Provide the (x, y) coordinate of the cell's center where the given text is located.  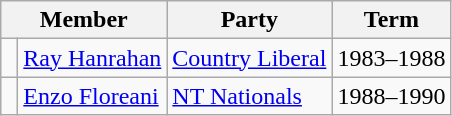
Term (392, 20)
NT Nationals (250, 96)
1988–1990 (392, 96)
Enzo Floreani (92, 96)
1983–1988 (392, 58)
Party (250, 20)
Country Liberal (250, 58)
Ray Hanrahan (92, 58)
Member (84, 20)
